Find where the given text appears and provide that cell's center as (X, Y) coordinate. 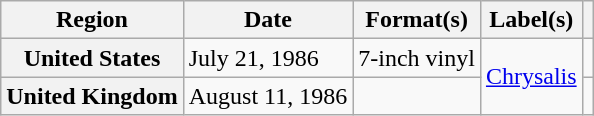
Label(s) (531, 20)
Chrysalis (531, 77)
United States (92, 58)
Date (268, 20)
Region (92, 20)
August 11, 1986 (268, 96)
July 21, 1986 (268, 58)
United Kingdom (92, 96)
7-inch vinyl (417, 58)
Format(s) (417, 20)
